Detect which cell encompasses the target text, then output its [x, y] center coordinate. 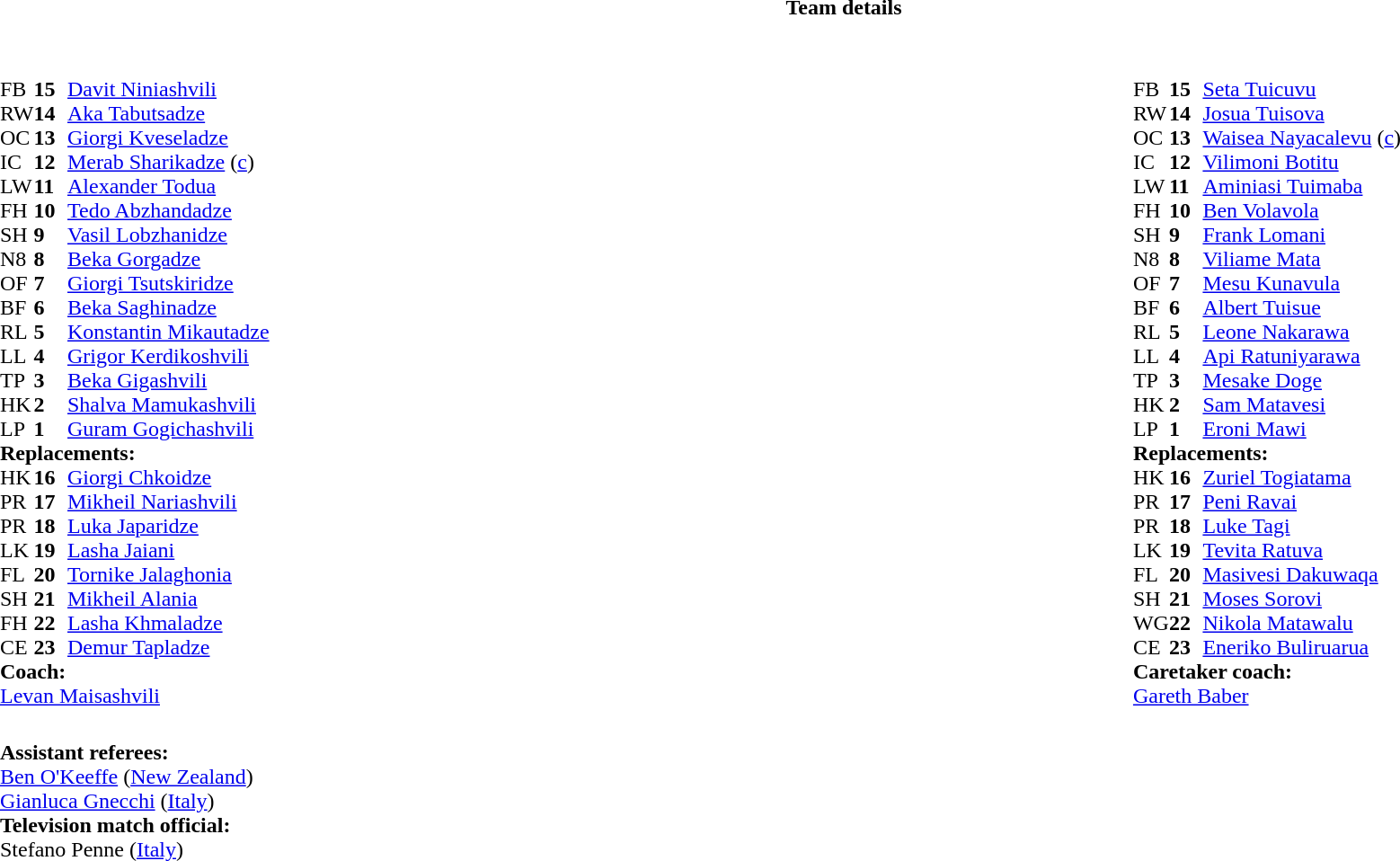
Tornike Jalaghonia [169, 575]
Konstantin Mikautadze [169, 333]
Beka Saghinadze [169, 307]
Alexander Todua [169, 187]
Lasha Jaiani [169, 550]
Merab Sharikadze (c) [169, 162]
Giorgi Chkoidze [169, 478]
Shalva Mamukashvili [169, 404]
Davit Niniashvili [169, 90]
Tedo Abzhandadze [169, 210]
WG [1151, 624]
Vasil Lobzhanidze [169, 235]
Lasha Khmaladze [169, 624]
Aka Tabutsadze [169, 113]
Giorgi Tsutskiridze [169, 284]
Mikheil Nariashvili [169, 502]
Luka Japaridze [169, 527]
Giorgi Kveseladze [169, 138]
Beka Gorgadze [169, 259]
Guram Gogichashvili [169, 430]
Replacements: [135, 453]
Mikheil Alania [169, 599]
Demur Tapladze [169, 647]
Levan Maisashvili [135, 696]
Coach: [135, 672]
Grigor Kerdikoshvili [169, 356]
Beka Gigashvili [169, 381]
